Search for the cell housing the specified text and yield its (x, y) center coordinate. 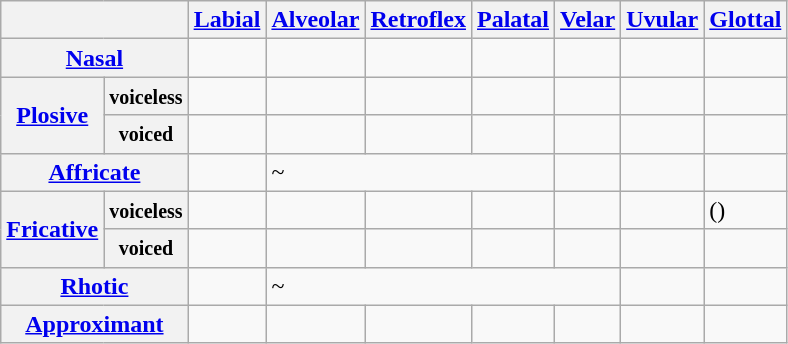
Nasal (94, 58)
Velar (588, 20)
Alveolar (316, 20)
Glottal (746, 20)
Fricative (52, 229)
Labial (227, 20)
Retroflex (418, 20)
Approximant (94, 324)
() (746, 210)
Affricate (94, 172)
Uvular (662, 20)
Palatal (512, 20)
Plosive (52, 115)
Rhotic (94, 286)
